Identify which cell holds the provided text, then report its (x, y) central coordinate. 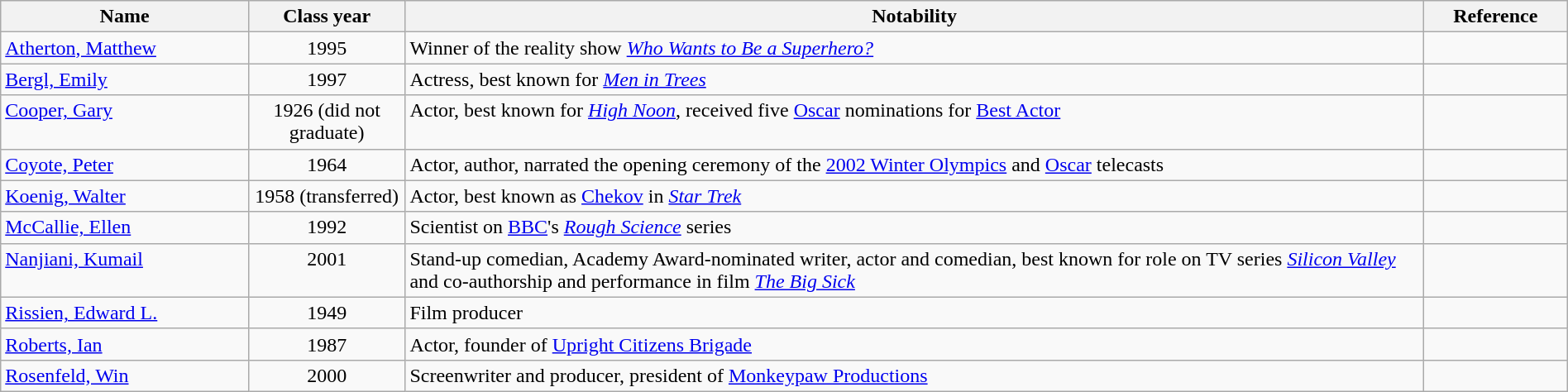
1987 (326, 344)
Reference (1495, 17)
1958 (transferred) (326, 196)
Coyote, Peter (125, 165)
2001 (326, 270)
1992 (326, 227)
Scientist on BBC's Rough Science series (915, 227)
Koenig, Walter (125, 196)
Roberts, Ian (125, 344)
Actor, founder of Upright Citizens Brigade (915, 344)
1995 (326, 48)
2000 (326, 375)
Cooper, Gary (125, 122)
1926 (did not graduate) (326, 122)
Screenwriter and producer, president of Monkeypaw Productions (915, 375)
1949 (326, 313)
Rosenfeld, Win (125, 375)
1964 (326, 165)
Winner of the reality show Who Wants to Be a Superhero? (915, 48)
Film producer (915, 313)
Rissien, Edward L. (125, 313)
Nanjiani, Kumail (125, 270)
Class year (326, 17)
Actor, best known for High Noon, received five Oscar nominations for Best Actor (915, 122)
Actress, best known for Men in Trees (915, 79)
Bergl, Emily (125, 79)
Actor, best known as Chekov in Star Trek (915, 196)
1997 (326, 79)
Actor, author, narrated the opening ceremony of the 2002 Winter Olympics and Oscar telecasts (915, 165)
Name (125, 17)
Notability (915, 17)
McCallie, Ellen (125, 227)
Atherton, Matthew (125, 48)
